Pinpoint the cell where the given text exists, returning its (x, y) midpoint coordinate. 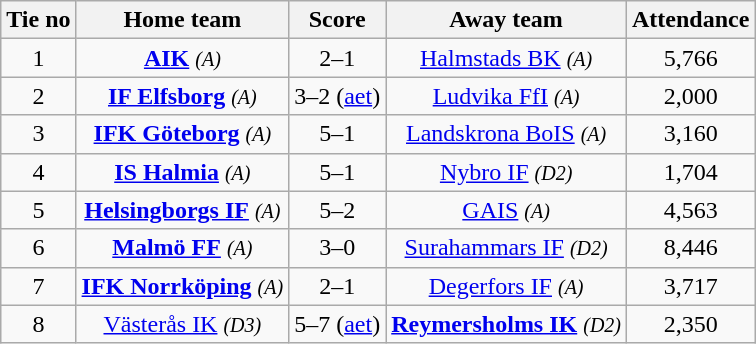
IFK Göteborg (A) (182, 134)
Malmö FF (A) (182, 248)
1,704 (691, 172)
Reymersholms IK (D2) (506, 324)
IFK Norrköping (A) (182, 286)
Västerås IK (D3) (182, 324)
Halmstads BK (A) (506, 58)
5 (38, 210)
2,350 (691, 324)
Score (338, 20)
IS Halmia (A) (182, 172)
Away team (506, 20)
Tie no (38, 20)
3,717 (691, 286)
Landskrona BoIS (A) (506, 134)
Attendance (691, 20)
5–7 (aet) (338, 324)
8,446 (691, 248)
6 (38, 248)
3,160 (691, 134)
IF Elfsborg (A) (182, 96)
GAIS (A) (506, 210)
Surahammars IF (D2) (506, 248)
2,000 (691, 96)
Home team (182, 20)
3 (38, 134)
2 (38, 96)
3–2 (aet) (338, 96)
Degerfors IF (A) (506, 286)
4 (38, 172)
7 (38, 286)
AIK (A) (182, 58)
4,563 (691, 210)
Helsingborgs IF (A) (182, 210)
5–2 (338, 210)
Ludvika FfI (A) (506, 96)
1 (38, 58)
5,766 (691, 58)
3–0 (338, 248)
8 (38, 324)
Nybro IF (D2) (506, 172)
